Extract the [x, y] coordinate from the center of the cell holding the provided text.  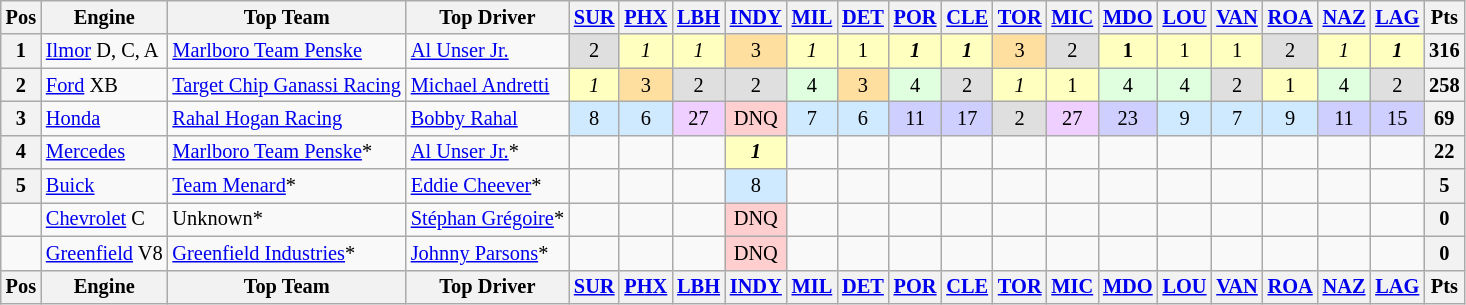
Mercedes [104, 152]
22 [1444, 152]
Buick [104, 186]
Chevrolet C [104, 219]
Marlboro Team Penske [287, 51]
23 [1128, 118]
Al Unser Jr.* [488, 152]
258 [1444, 85]
316 [1444, 51]
Rahal Hogan Racing [287, 118]
Ilmor D, C, A [104, 51]
Bobby Rahal [488, 118]
Al Unser Jr. [488, 51]
Greenfield V8 [104, 253]
69 [1444, 118]
Honda [104, 118]
Johnny Parsons* [488, 253]
Team Menard* [287, 186]
Target Chip Ganassi Racing [287, 85]
Michael Andretti [488, 85]
Greenfield Industries* [287, 253]
Stéphan Grégoire* [488, 219]
17 [967, 118]
15 [1397, 118]
Ford XB [104, 85]
Unknown* [287, 219]
Eddie Cheever* [488, 186]
Marlboro Team Penske* [287, 152]
